Pinpoint the cell where the given text exists, returning its [X, Y] midpoint coordinate. 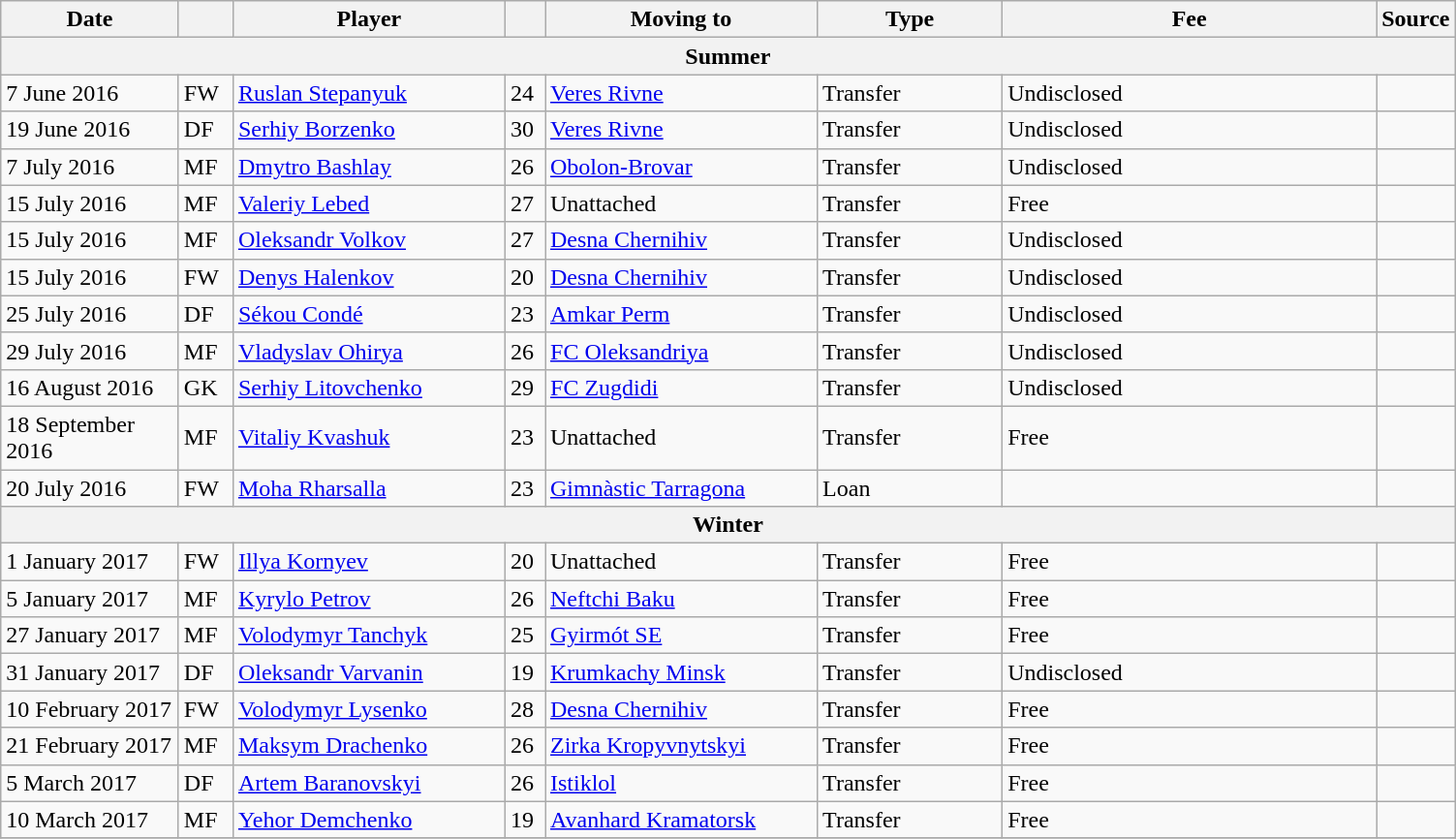
7 July 2016 [90, 167]
Serhiy Borzenko [368, 130]
Moha Rharsalla [368, 487]
Denys Halenkov [368, 277]
Loan [911, 487]
31 January 2017 [90, 672]
Oleksandr Volkov [368, 240]
Summer [728, 56]
25 July 2016 [90, 314]
Amkar Perm [680, 314]
Ruslan Stepanyuk [368, 93]
27 January 2017 [90, 636]
Maksym Drachenko [368, 746]
7 June 2016 [90, 93]
Source [1416, 19]
24 [525, 93]
29 [525, 388]
Zirka Kropyvnytskyi [680, 746]
Valeriy Lebed [368, 203]
10 February 2017 [90, 709]
FC Oleksandriya [680, 351]
16 August 2016 [90, 388]
Vitaliy Kvashuk [368, 438]
Winter [728, 525]
1 January 2017 [90, 562]
29 July 2016 [90, 351]
Type [911, 19]
Gyirmót SE [680, 636]
19 June 2016 [90, 130]
Oleksandr Varvanin [368, 672]
FC Zugdidi [680, 388]
30 [525, 130]
25 [525, 636]
Volodymyr Tanchyk [368, 636]
Serhiy Litovchenko [368, 388]
Avanhard Kramatorsk [680, 820]
5 January 2017 [90, 599]
10 March 2017 [90, 820]
Sékou Condé [368, 314]
GK [205, 388]
Moving to [680, 19]
Vladyslav Ohirya [368, 351]
18 September 2016 [90, 438]
Yehor Demchenko [368, 820]
Player [368, 19]
Volodymyr Lysenko [368, 709]
28 [525, 709]
Neftchi Baku [680, 599]
21 February 2017 [90, 746]
Date [90, 19]
Krumkachy Minsk [680, 672]
Gimnàstic Tarragona [680, 487]
Obolon-Brovar [680, 167]
Istiklol [680, 783]
Kyrylo Petrov [368, 599]
Illya Kornyev [368, 562]
5 March 2017 [90, 783]
Dmytro Bashlay [368, 167]
Artem Baranovskyi [368, 783]
20 July 2016 [90, 487]
Fee [1190, 19]
